Output the (X, Y) coordinate of the center of the cell containing the given text.  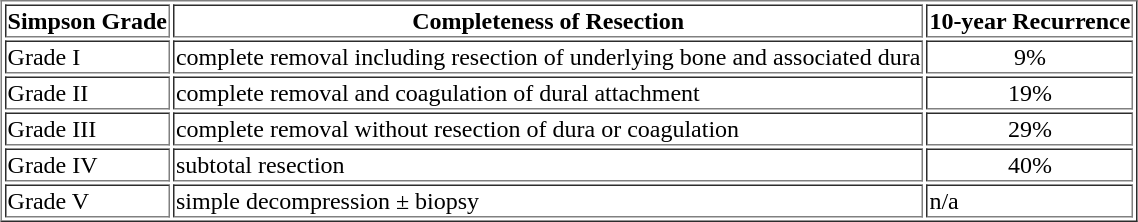
Grade III (88, 128)
complete removal and coagulation of dural attachment (548, 92)
9% (1030, 56)
40% (1030, 164)
Simpson Grade (88, 20)
Grade V (88, 200)
complete removal without resection of dura or coagulation (548, 128)
10-year Recurrence (1030, 20)
subtotal resection (548, 164)
Grade IV (88, 164)
29% (1030, 128)
n/a (1030, 200)
Completeness of Resection (548, 20)
Grade I (88, 56)
Grade II (88, 92)
complete removal including resection of underlying bone and associated dura (548, 56)
19% (1030, 92)
simple decompression ± biopsy (548, 200)
